From the cell containing the given text, extract its center point as (x, y) coordinate. 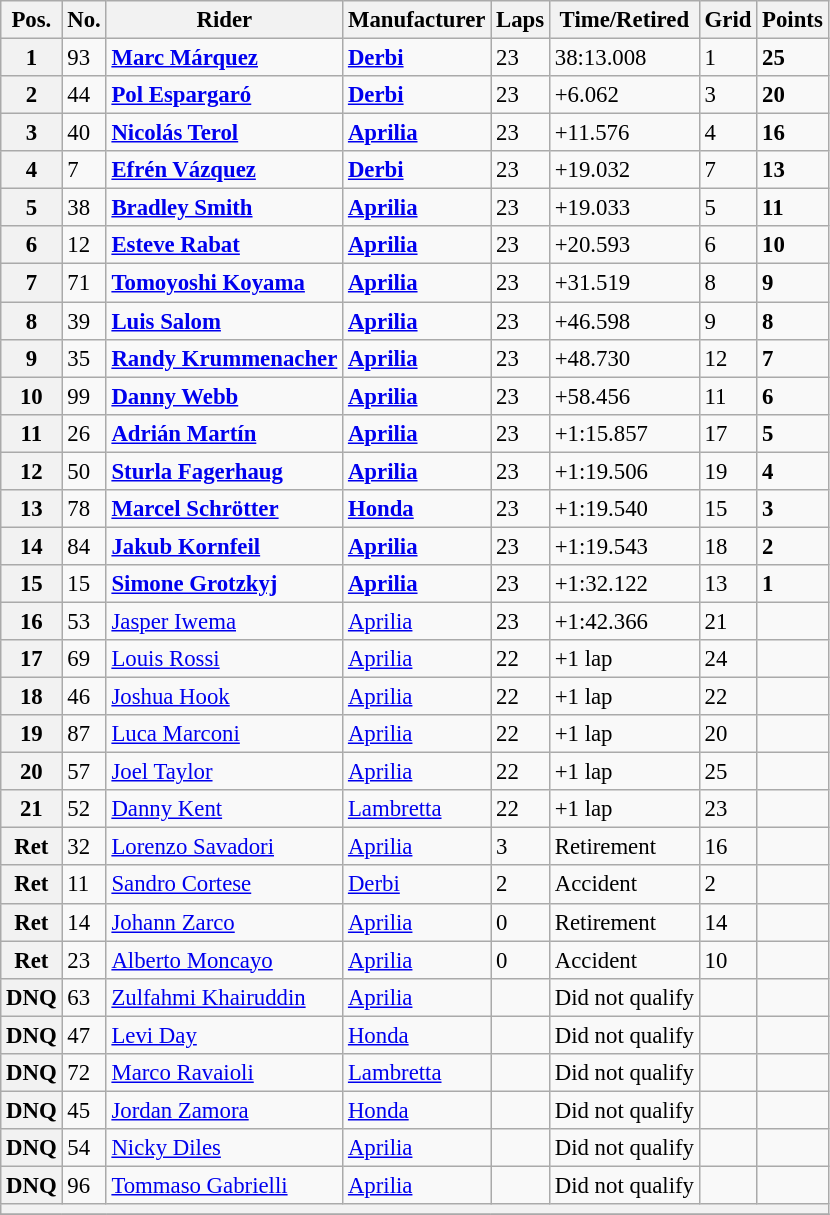
+6.062 (624, 95)
38:13.008 (624, 58)
Nicky Diles (224, 1148)
Randy Krummenacher (224, 358)
Marcel Schrötter (224, 509)
35 (84, 358)
Sandro Cortese (224, 885)
Adrián Martín (224, 433)
Bradley Smith (224, 208)
Points (792, 20)
Rider (224, 20)
44 (84, 95)
+1:19.506 (624, 471)
Marc Márquez (224, 58)
Marco Ravaioli (224, 1073)
No. (84, 20)
Tomoyoshi Koyama (224, 283)
Johann Zarco (224, 922)
93 (84, 58)
Pos. (32, 20)
46 (84, 697)
39 (84, 321)
72 (84, 1073)
+1:15.857 (624, 433)
+48.730 (624, 358)
+20.593 (624, 245)
54 (84, 1148)
+1:32.122 (624, 584)
78 (84, 509)
40 (84, 133)
Pol Espargaró (224, 95)
+1:19.540 (624, 509)
+31.519 (624, 283)
Manufacturer (417, 20)
26 (84, 433)
+1:19.543 (624, 546)
24 (728, 659)
99 (84, 396)
Nicolás Terol (224, 133)
Alberto Moncayo (224, 960)
Levi Day (224, 1035)
63 (84, 997)
+11.576 (624, 133)
52 (84, 809)
45 (84, 1110)
+19.032 (624, 170)
84 (84, 546)
+46.598 (624, 321)
Joshua Hook (224, 697)
+1:42.366 (624, 621)
69 (84, 659)
87 (84, 734)
50 (84, 471)
Lorenzo Savadori (224, 847)
96 (84, 1185)
Jasper Iwema (224, 621)
Luca Marconi (224, 734)
Luis Salom (224, 321)
71 (84, 283)
Simone Grotzkyj (224, 584)
Louis Rossi (224, 659)
Laps (520, 20)
Efrén Vázquez (224, 170)
Tommaso Gabrielli (224, 1185)
32 (84, 847)
38 (84, 208)
Danny Kent (224, 809)
Esteve Rabat (224, 245)
+19.033 (624, 208)
Grid (728, 20)
Zulfahmi Khairuddin (224, 997)
Time/Retired (624, 20)
Joel Taylor (224, 772)
Jakub Kornfeil (224, 546)
+58.456 (624, 396)
47 (84, 1035)
Jordan Zamora (224, 1110)
Danny Webb (224, 396)
57 (84, 772)
53 (84, 621)
Sturla Fagerhaug (224, 471)
